Search for the cell housing the specified text and yield its [X, Y] center coordinate. 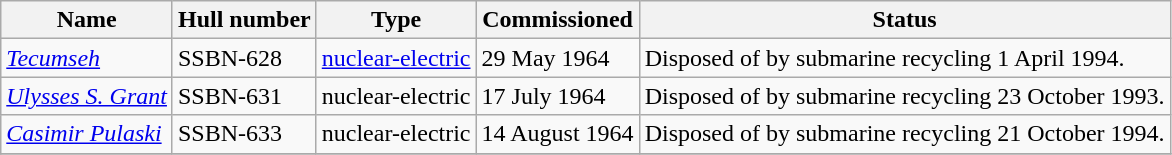
Type [396, 20]
Hull number [244, 20]
SSBN-633 [244, 134]
SSBN-631 [244, 96]
Disposed of by submarine recycling 21 October 1994. [904, 134]
Tecumseh [87, 58]
Commissioned [558, 20]
Status [904, 20]
SSBN-628 [244, 58]
Name [87, 20]
Disposed of by submarine recycling 23 October 1993. [904, 96]
14 August 1964 [558, 134]
Ulysses S. Grant [87, 96]
17 July 1964 [558, 96]
Disposed of by submarine recycling 1 April 1994. [904, 58]
29 May 1964 [558, 58]
Casimir Pulaski [87, 134]
